Detect which cell encompasses the target text, then output its (x, y) center coordinate. 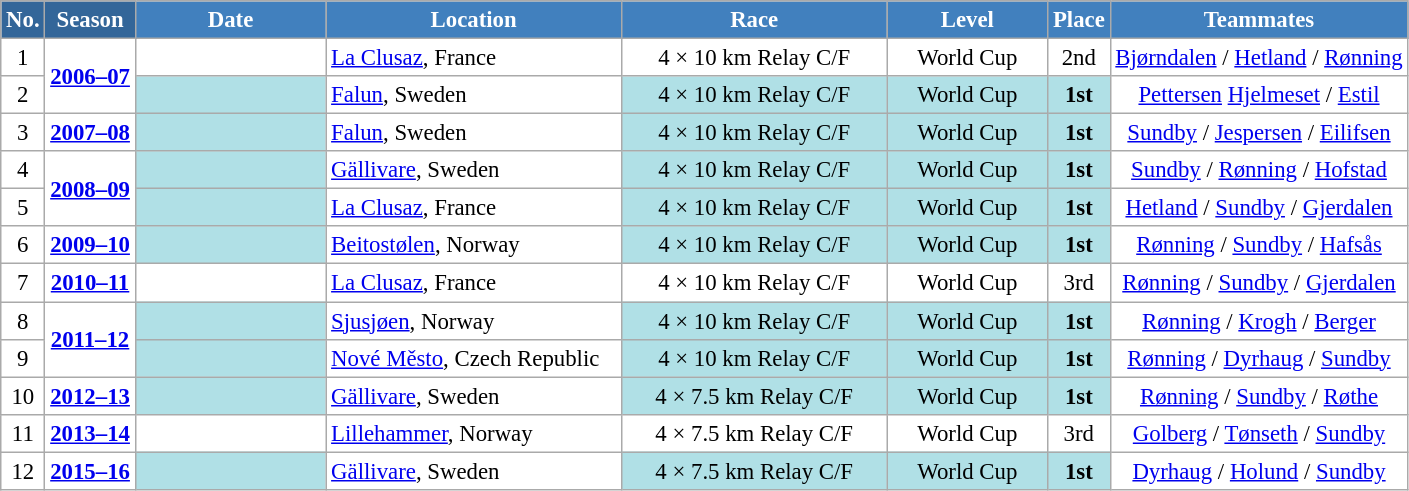
Beitostølen, Norway (474, 245)
Season (90, 20)
Rønning / Sundby / Hafsås (1259, 245)
Hetland / Sundby / Gjerdalen (1259, 208)
8 (23, 321)
2007–08 (90, 133)
Rønning / Dyrhaug / Sundby (1259, 358)
11 (23, 433)
Nové Město, Czech Republic (474, 358)
4 (23, 170)
Sundby / Rønning / Hofstad (1259, 170)
Lillehammer, Norway (474, 433)
Teammates (1259, 20)
Golberg / Tønseth / Sundby (1259, 433)
Dyrhaug / Holund / Sundby (1259, 471)
Bjørndalen / Hetland / Rønning (1259, 58)
Place (1079, 20)
5 (23, 208)
2nd (1079, 58)
Race (754, 20)
No. (23, 20)
Level (968, 20)
7 (23, 283)
1 (23, 58)
2008–09 (90, 188)
Location (474, 20)
2010–11 (90, 283)
12 (23, 471)
Rønning / Sundby / Gjerdalen (1259, 283)
2011–12 (90, 340)
6 (23, 245)
2012–13 (90, 396)
2006–07 (90, 76)
Sjusjøen, Norway (474, 321)
Rønning / Krogh / Berger (1259, 321)
2 (23, 95)
Sundby / Jespersen / Eilifsen (1259, 133)
Date (230, 20)
2015–16 (90, 471)
2013–14 (90, 433)
2009–10 (90, 245)
3 (23, 133)
9 (23, 358)
Pettersen Hjelmeset / Estil (1259, 95)
10 (23, 396)
Rønning / Sundby / Røthe (1259, 396)
